Return [x, y] of the center of cell containing provided text 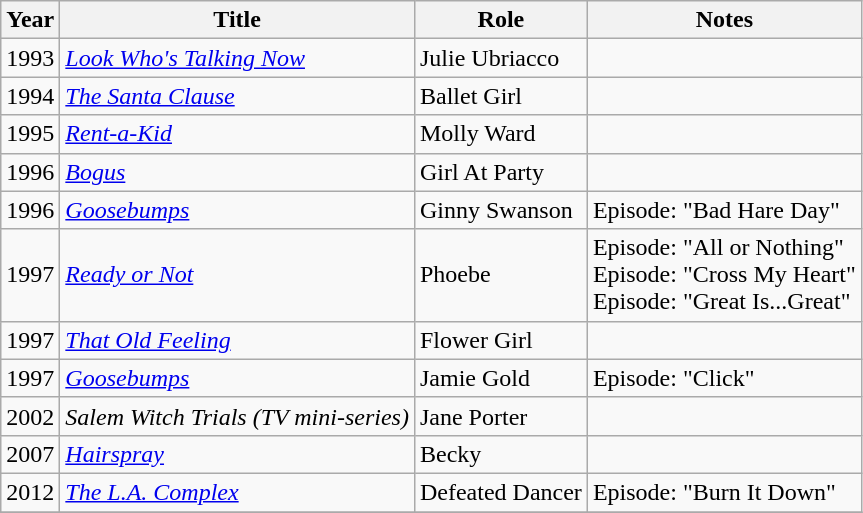
Jane Porter [500, 416]
Year [30, 20]
1993 [30, 58]
Episode: "Click" [724, 378]
That Old Feeling [238, 340]
Salem Witch Trials (TV mini-series) [238, 416]
Episode: "All or Nothing"Episode: "Cross My Heart"Episode: "Great Is...Great" [724, 275]
Phoebe [500, 275]
Julie Ubriacco [500, 58]
Defeated Dancer [500, 492]
Hairspray [238, 454]
Bogus [238, 172]
2012 [30, 492]
2002 [30, 416]
Rent-a-Kid [238, 134]
Flower Girl [500, 340]
2007 [30, 454]
1994 [30, 96]
Jamie Gold [500, 378]
Role [500, 20]
Title [238, 20]
Ballet Girl [500, 96]
Ready or Not [238, 275]
Notes [724, 20]
The L.A. Complex [238, 492]
Molly Ward [500, 134]
Girl At Party [500, 172]
Episode: "Bad Hare Day" [724, 210]
Look Who's Talking Now [238, 58]
Becky [500, 454]
Ginny Swanson [500, 210]
1995 [30, 134]
Episode: "Burn It Down" [724, 492]
The Santa Clause [238, 96]
